Output the (X, Y) coordinate of the center of the cell containing the given text.  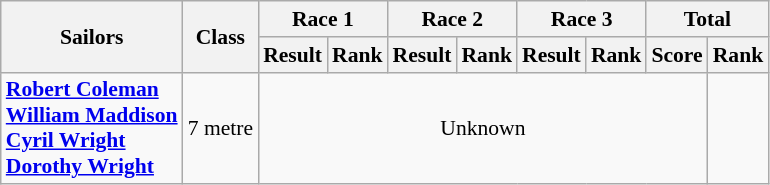
Race 1 (322, 19)
Class (220, 36)
Total (707, 19)
Score (676, 55)
Sailors (92, 36)
Unknown (483, 128)
Robert Coleman William Maddison Cyril Wright Dorothy Wright (92, 128)
7 metre (220, 128)
Race 2 (452, 19)
Race 3 (582, 19)
